Locate the cell with the specified text and output its [x, y] center coordinate. 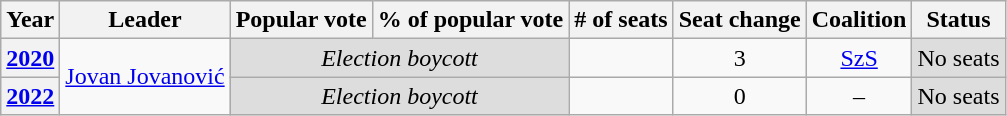
Status [958, 20]
Popular vote [301, 20]
2020 [30, 58]
# of seats [621, 20]
Coalition [859, 20]
Year [30, 20]
SzS [859, 58]
% of popular vote [470, 20]
Jovan Jovanović [145, 77]
Seat change [740, 20]
– [859, 96]
Leader [145, 20]
0 [740, 96]
3 [740, 58]
2022 [30, 96]
